Find where the given text appears and provide that cell's center as [X, Y] coordinate. 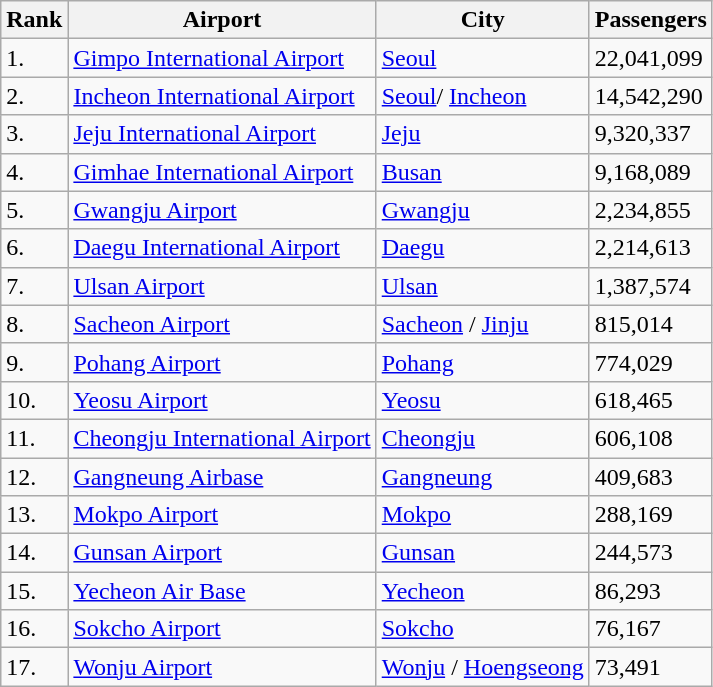
774,029 [650, 362]
618,465 [650, 400]
Mokpo [482, 515]
14,542,290 [650, 96]
Gunsan Airport [222, 553]
Gangneung [482, 477]
76,167 [650, 629]
16. [34, 629]
9. [34, 362]
City [482, 20]
12. [34, 477]
Gwangju [482, 210]
Sokcho [482, 629]
Passengers [650, 20]
7. [34, 286]
606,108 [650, 438]
Sacheon / Jinju [482, 324]
815,014 [650, 324]
22,041,099 [650, 58]
13. [34, 515]
10. [34, 400]
1,387,574 [650, 286]
8. [34, 324]
Wonju Airport [222, 667]
Wonju / Hoengseong [482, 667]
Daegu [482, 248]
Pohang [482, 362]
Ulsan [482, 286]
Sacheon Airport [222, 324]
Yecheon [482, 591]
2,234,855 [650, 210]
17. [34, 667]
Yeosu Airport [222, 400]
Sokcho Airport [222, 629]
Jeju [482, 134]
Airport [222, 20]
5. [34, 210]
Pohang Airport [222, 362]
86,293 [650, 591]
Gunsan [482, 553]
9,168,089 [650, 172]
2. [34, 96]
Seoul/ Incheon [482, 96]
73,491 [650, 667]
Yeosu [482, 400]
Yecheon Air Base [222, 591]
Cheongju [482, 438]
Rank [34, 20]
Cheongju International Airport [222, 438]
Gangneung Airbase [222, 477]
Incheon International Airport [222, 96]
Gimhae International Airport [222, 172]
409,683 [650, 477]
Mokpo Airport [222, 515]
14. [34, 553]
9,320,337 [650, 134]
3. [34, 134]
15. [34, 591]
Jeju International Airport [222, 134]
Gimpo International Airport [222, 58]
1. [34, 58]
Gwangju Airport [222, 210]
Daegu International Airport [222, 248]
Ulsan Airport [222, 286]
288,169 [650, 515]
11. [34, 438]
4. [34, 172]
244,573 [650, 553]
Busan [482, 172]
2,214,613 [650, 248]
6. [34, 248]
Seoul [482, 58]
